Return the [X, Y] coordinate for the center point of the cell that contains the specified text.  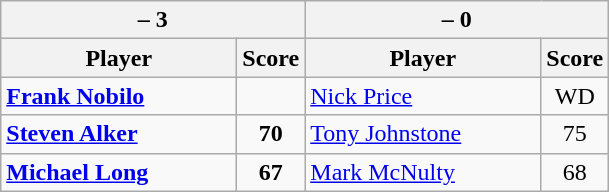
WD [575, 96]
Frank Nobilo [119, 96]
Michael Long [119, 172]
– 0 [457, 20]
Tony Johnstone [423, 134]
75 [575, 134]
Steven Alker [119, 134]
Nick Price [423, 96]
Mark McNulty [423, 172]
70 [271, 134]
68 [575, 172]
67 [271, 172]
– 3 [153, 20]
